For the text-containing cell, return its midpoint in [X, Y] coordinate format. 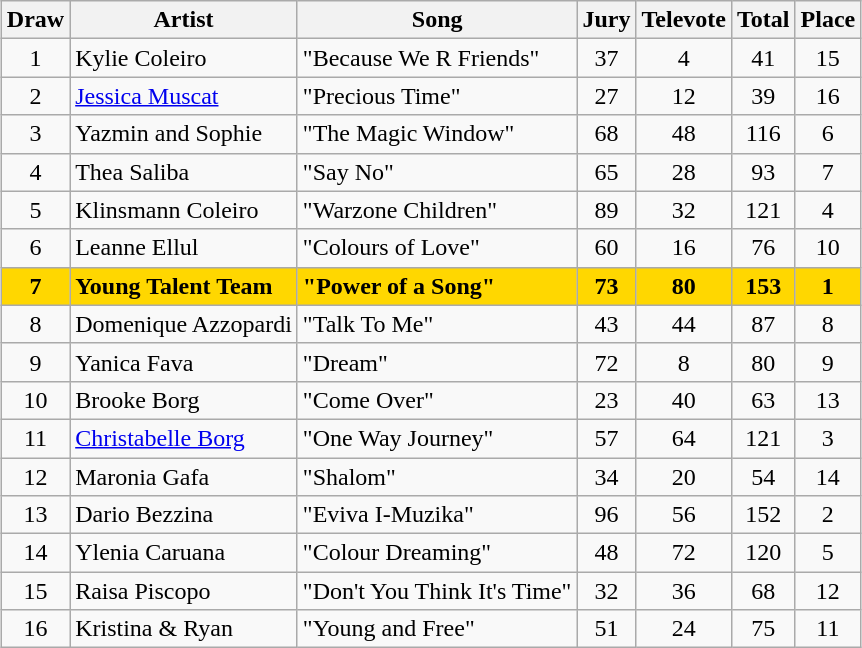
"One Way Journey" [437, 438]
Young Talent Team [184, 286]
116 [763, 134]
Christabelle Borg [184, 438]
89 [606, 210]
28 [684, 172]
"Young and Free" [437, 629]
Total [763, 20]
20 [684, 477]
Kristina & Ryan [184, 629]
Kylie Coleiro [184, 58]
54 [763, 477]
51 [606, 629]
"Talk To Me" [437, 324]
60 [606, 248]
Place [828, 20]
"Eviva I-Muzika" [437, 515]
24 [684, 629]
120 [763, 553]
75 [763, 629]
Yanica Fava [184, 362]
Song [437, 20]
40 [684, 400]
"Shalom" [437, 477]
Ylenia Caruana [184, 553]
65 [606, 172]
34 [606, 477]
Jury [606, 20]
"Because We R Friends" [437, 58]
Leanne Ellul [184, 248]
Thea Saliba [184, 172]
"The Magic Window" [437, 134]
96 [606, 515]
"Precious Time" [437, 96]
93 [763, 172]
44 [684, 324]
"Power of a Song" [437, 286]
41 [763, 58]
73 [606, 286]
"Colours of Love" [437, 248]
Brooke Borg [184, 400]
Artist [184, 20]
Domenique Azzopardi [184, 324]
39 [763, 96]
Draw [35, 20]
23 [606, 400]
Jessica Muscat [184, 96]
76 [763, 248]
63 [763, 400]
"Colour Dreaming" [437, 553]
56 [684, 515]
"Warzone Children" [437, 210]
Dario Bezzina [184, 515]
Yazmin and Sophie [184, 134]
57 [606, 438]
43 [606, 324]
152 [763, 515]
"Say No" [437, 172]
36 [684, 591]
"Dream" [437, 362]
Klinsmann Coleiro [184, 210]
64 [684, 438]
37 [606, 58]
Maronia Gafa [184, 477]
27 [606, 96]
"Come Over" [437, 400]
Televote [684, 20]
153 [763, 286]
"Don't You Think It's Time" [437, 591]
87 [763, 324]
Raisa Piscopo [184, 591]
